Determine the (x, y) coordinate at the center of the cell enclosing the given text.  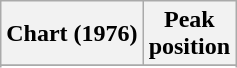
Chart (1976) (72, 34)
Peakposition (189, 34)
